Pinpoint the cell where the given text exists, returning its [x, y] midpoint coordinate. 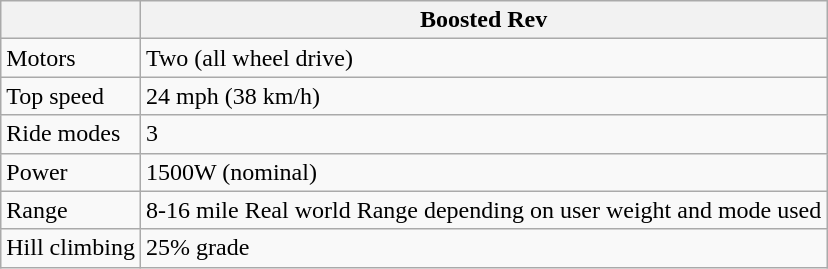
Two (all wheel drive) [483, 58]
25% grade [483, 248]
Power [71, 172]
Ride modes [71, 134]
8-16 mile Real world Range depending on user weight and mode used [483, 210]
Motors [71, 58]
Range [71, 210]
24 mph (38 km/h) [483, 96]
1500W (nominal) [483, 172]
Hill climbing [71, 248]
3 [483, 134]
Boosted Rev [483, 20]
Top speed [71, 96]
